Return the [X, Y] coordinate for the center point of the cell that contains the specified text.  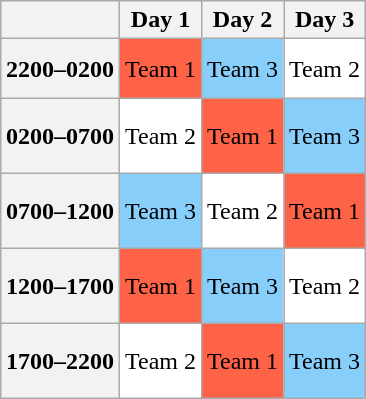
0700–1200 [60, 212]
Day 3 [325, 20]
1200–1700 [60, 286]
Day 2 [243, 20]
2200–0200 [60, 69]
Day 1 [160, 20]
0200–0700 [60, 136]
1700–2200 [60, 362]
